Return (x, y) of the center of cell containing provided text 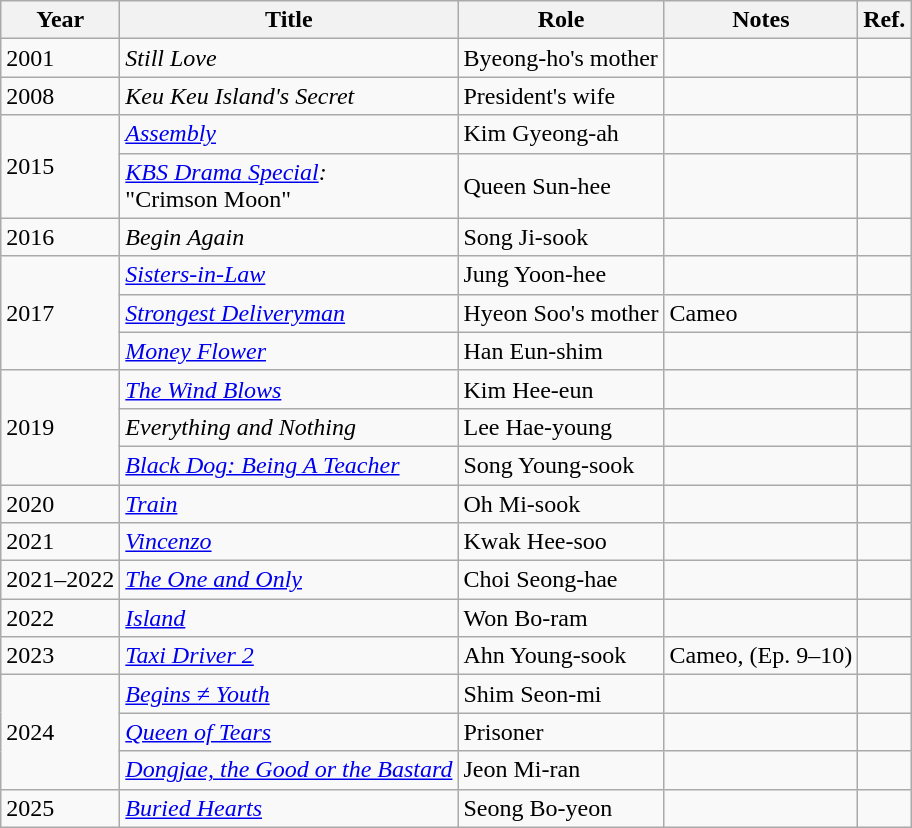
Kwak Hee-soo (561, 542)
Role (561, 20)
Begins ≠ Youth (289, 694)
Island (289, 618)
Queen Sun-hee (561, 186)
Byeong-ho's mother (561, 58)
Kim Gyeong-ah (561, 134)
2023 (60, 656)
Jeon Mi-ran (561, 770)
Taxi Driver 2 (289, 656)
2001 (60, 58)
Jung Yoon-hee (561, 275)
Hyeon Soo's mother (561, 313)
2021 (60, 542)
Won Bo-ram (561, 618)
2015 (60, 166)
Everything and Nothing (289, 427)
Assembly (289, 134)
2024 (60, 732)
2022 (60, 618)
KBS Drama Special:"Crimson Moon" (289, 186)
Choi Seong-hae (561, 580)
Cameo (761, 313)
Still Love (289, 58)
Lee Hae-young (561, 427)
Money Flower (289, 351)
Dongjae, the Good or the Bastard (289, 770)
Keu Keu Island's Secret (289, 96)
Queen of Tears (289, 732)
2008 (60, 96)
Song Young-sook (561, 465)
Kim Hee-eun (561, 389)
Buried Hearts (289, 808)
Black Dog: Being A Teacher (289, 465)
2016 (60, 237)
President's wife (561, 96)
Ref. (884, 20)
Begin Again (289, 237)
Strongest Deliveryman (289, 313)
2025 (60, 808)
Notes (761, 20)
Ahn Young-sook (561, 656)
Oh Mi-sook (561, 503)
The Wind Blows (289, 389)
Han Eun-shim (561, 351)
Song Ji-sook (561, 237)
Seong Bo-yeon (561, 808)
Title (289, 20)
Vincenzo (289, 542)
Sisters-in-Law (289, 275)
2021–2022 (60, 580)
Train (289, 503)
The One and Only (289, 580)
2017 (60, 313)
Prisoner (561, 732)
Shim Seon-mi (561, 694)
Year (60, 20)
2019 (60, 427)
Cameo, (Ep. 9–10) (761, 656)
2020 (60, 503)
